Determine the (X, Y) coordinate at the center of the cell enclosing the given text.  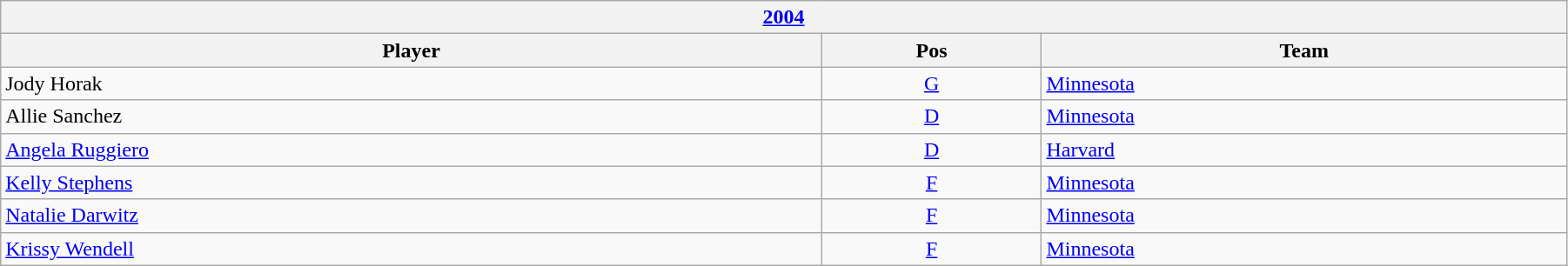
Allie Sanchez (411, 116)
Player (411, 50)
Team (1304, 50)
Kelly Stephens (411, 183)
Jody Horak (411, 83)
Krissy Wendell (411, 249)
Pos (931, 50)
Harvard (1304, 150)
Angela Ruggiero (411, 150)
Natalie Darwitz (411, 216)
2004 (784, 17)
G (931, 83)
